Locate the cell with the specified text and output its (X, Y) center coordinate. 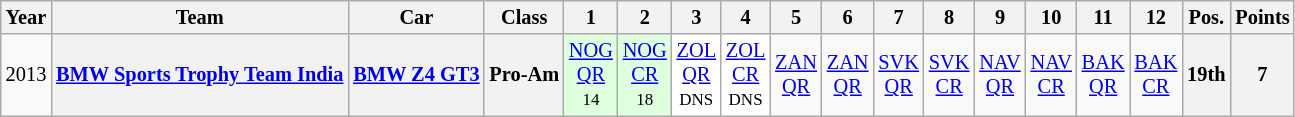
11 (1104, 17)
Team (200, 17)
BMW Z4 GT3 (416, 75)
Pos. (1206, 17)
BMW Sports Trophy Team India (200, 75)
NAVCR (1052, 75)
Year (26, 17)
2 (645, 17)
SVKQR (898, 75)
8 (949, 17)
BAKQR (1104, 75)
Pro-Am (524, 75)
NOGCR18 (645, 75)
12 (1156, 17)
5 (796, 17)
Class (524, 17)
ZOLCRDNS (746, 75)
SVKCR (949, 75)
Car (416, 17)
BAKCR (1156, 75)
9 (1000, 17)
19th (1206, 75)
NAVQR (1000, 75)
2013 (26, 75)
4 (746, 17)
10 (1052, 17)
NOGQR14 (591, 75)
1 (591, 17)
ZOLQRDNS (696, 75)
3 (696, 17)
Points (1262, 17)
6 (848, 17)
